Find where the given text appears and provide that cell's center as [X, Y] coordinate. 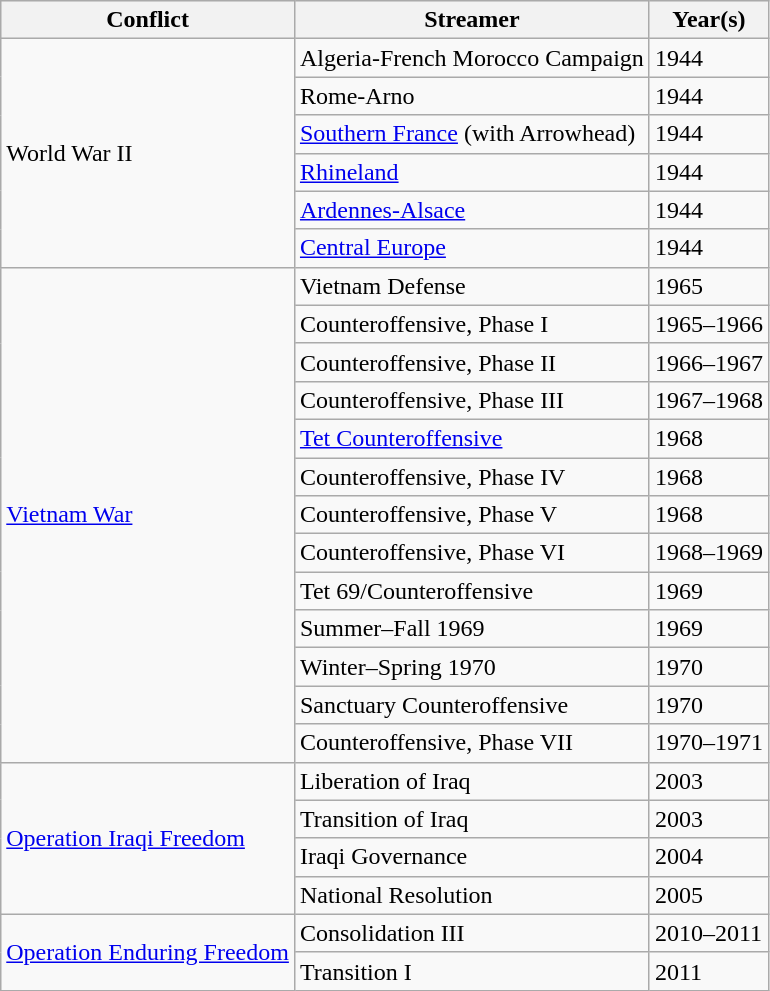
Year(s) [708, 20]
2004 [708, 857]
1965–1966 [708, 324]
Winter–Spring 1970 [472, 667]
Conflict [148, 20]
Algeria-French Morocco Campaign [472, 58]
Streamer [472, 20]
Rome-Arno [472, 96]
1965 [708, 286]
1968–1969 [708, 553]
2011 [708, 971]
1970–1971 [708, 743]
Consolidation III [472, 933]
Vietnam War [148, 514]
National Resolution [472, 895]
Iraqi Governance [472, 857]
Counteroffensive, Phase IV [472, 477]
Counteroffensive, Phase V [472, 515]
Tet Counteroffensive [472, 438]
Tet 69/Counteroffensive [472, 591]
2010–2011 [708, 933]
World War II [148, 153]
Sanctuary Counteroffensive [472, 705]
Counteroffensive, Phase VII [472, 743]
1966–1967 [708, 362]
Transition of Iraq [472, 819]
1967–1968 [708, 400]
Counteroffensive, Phase VI [472, 553]
Counteroffensive, Phase II [472, 362]
Rhineland [472, 172]
Counteroffensive, Phase I [472, 324]
2005 [708, 895]
Vietnam Defense [472, 286]
Liberation of Iraq [472, 781]
Summer–Fall 1969 [472, 629]
Operation Enduring Freedom [148, 952]
Transition I [472, 971]
Operation Iraqi Freedom [148, 838]
Southern France (with Arrowhead) [472, 134]
Central Europe [472, 248]
Counteroffensive, Phase III [472, 400]
Ardennes-Alsace [472, 210]
